Return the [X, Y] coordinate for the center point of the cell that contains the specified text.  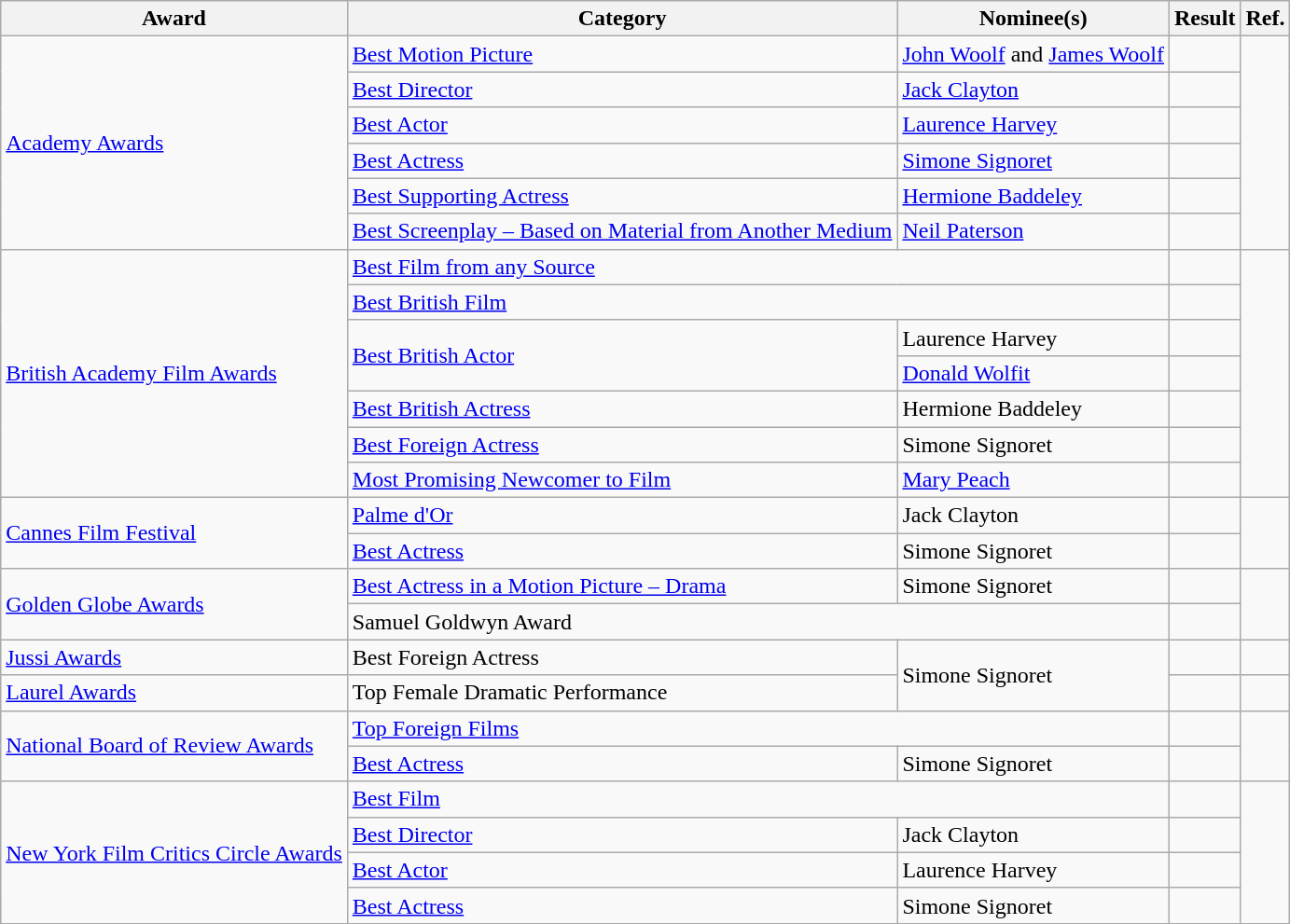
John Woolf and James Woolf [1033, 54]
Neil Paterson [1033, 231]
Result [1205, 19]
Best Film from any Source [757, 267]
Best British Actress [622, 408]
Top Female Dramatic Performance [622, 693]
Nominee(s) [1033, 19]
Ref. [1265, 19]
Palme d'Or [622, 516]
Best Motion Picture [622, 54]
Most Promising Newcomer to Film [622, 480]
Samuel Goldwyn Award [757, 622]
Best Supporting Actress [622, 196]
Jussi Awards [174, 657]
Cannes Film Festival [174, 533]
Best Actress in a Motion Picture – Drama [622, 586]
National Board of Review Awards [174, 746]
Laurel Awards [174, 693]
British Academy Film Awards [174, 373]
Golden Globe Awards [174, 604]
Top Foreign Films [757, 728]
Best British Film [757, 302]
Award [174, 19]
Academy Awards [174, 143]
Category [622, 19]
Best British Actor [622, 355]
Donald Wolfit [1033, 373]
Mary Peach [1033, 480]
New York Film Critics Circle Awards [174, 852]
Best Screenplay – Based on Material from Another Medium [622, 231]
Best Film [757, 799]
